Extract the (x, y) coordinate from the center of the cell holding the provided text.  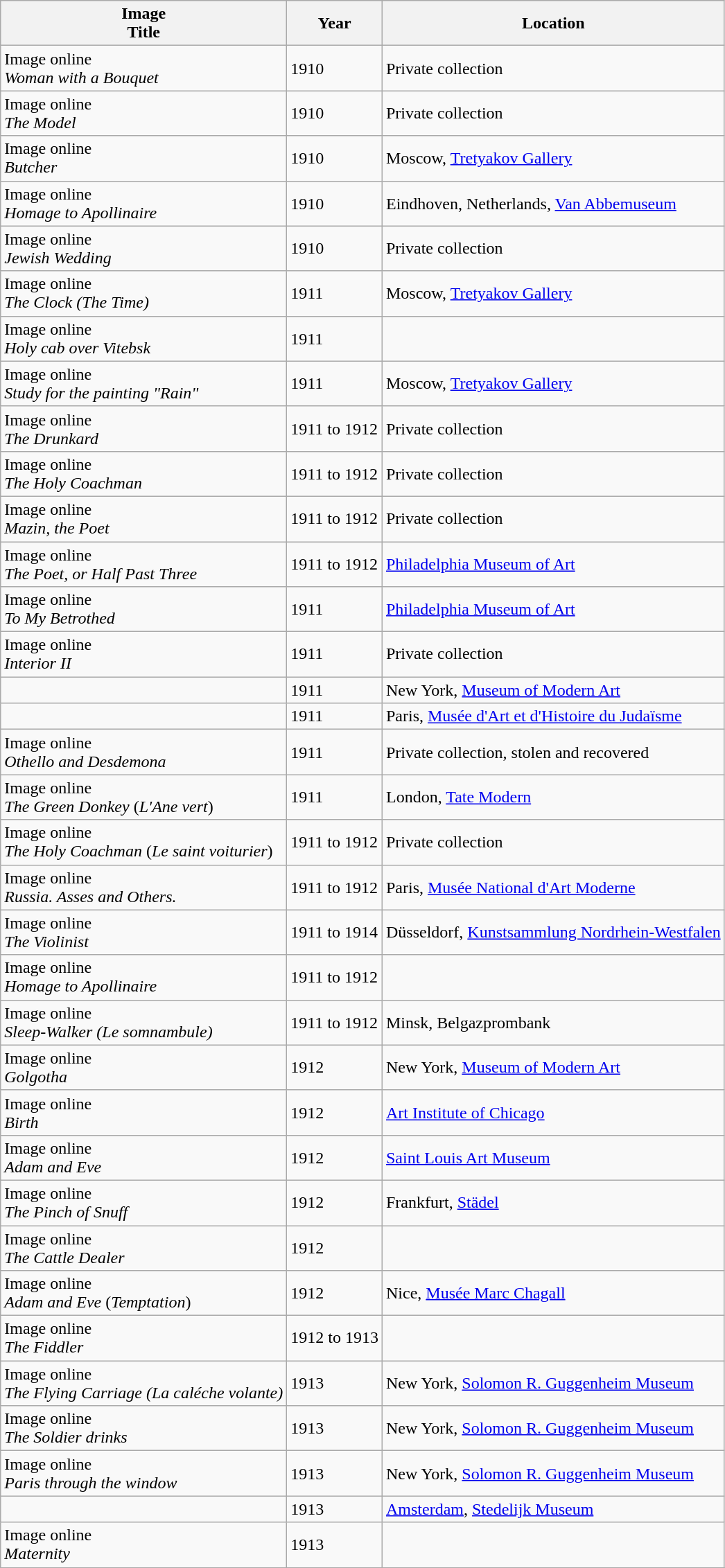
Image onlineStudy for the painting "Rain" (144, 384)
London, Tate Modern (553, 797)
Image onlineThe Pinch of Snuff (144, 1203)
Image onlineSleep-Walker (Le somnambule) (144, 1023)
Private collection, stolen and recovered (553, 752)
Image onlineThe Poet, or Half Past Three (144, 564)
Image onlineButcher (144, 158)
Image onlineThe Fiddler (144, 1339)
Frankfurt, Städel (553, 1203)
Location (553, 24)
Image onlineThe Holy Coachman (144, 474)
Image onlineOthello and Desdemona (144, 752)
Eindhoven, Netherlands, Van Abbemuseum (553, 204)
Image onlineInterior II (144, 654)
Image onlineWoman with a Bouquet (144, 68)
Image onlineJewish Wedding (144, 248)
1912 to 1913 (335, 1339)
Image onlineThe Soldier drinks (144, 1429)
Image onlineThe Drunkard (144, 428)
Image onlineThe Model (144, 114)
Image onlineMaternity (144, 1545)
Image onlineThe Violinist (144, 933)
Paris, Musée National d'Art Moderne (553, 887)
Saint Louis Art Museum (553, 1157)
Nice, Musée Marc Chagall (553, 1293)
Düsseldorf, Kunstsammlung Nordrhein-Westfalen (553, 933)
Paris, Musée d'Art et d'Histoire du Judaïsme (553, 716)
Image onlineThe Holy Coachman (Le saint voiturier) (144, 843)
Image onlineAdam and Eve (Temptation) (144, 1293)
Image onlineThe Flying Carriage (La caléche volante) (144, 1383)
ImageTitle (144, 24)
Image onlineMazin, the Poet (144, 518)
Image onlineAdam and Eve (144, 1157)
Image onlineThe Green Donkey (L'Ane vert) (144, 797)
Image onlineBirth (144, 1113)
Image onlineGolgotha (144, 1067)
Art Institute of Chicago (553, 1113)
Image onlineRussia. Asses and Others. (144, 887)
Image onlineThe Clock (The Time) (144, 294)
Amsterdam, Stedelijk Museum (553, 1509)
Image onlineTo My Betrothed (144, 610)
Minsk, Belgazprombank (553, 1023)
1911 to 1914 (335, 933)
Image onlineParis through the window (144, 1473)
Image onlineThe Cattle Dealer (144, 1247)
Year (335, 24)
Image onlineHoly cab over Vitebsk (144, 338)
